Scan for the cell matching the given text and deliver its [X, Y] coordinate at center. 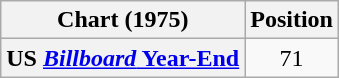
Position [292, 20]
US Billboard Year-End [123, 58]
Chart (1975) [123, 20]
71 [292, 58]
